Return the (x, y) coordinate for the center point of the cell that contains the specified text.  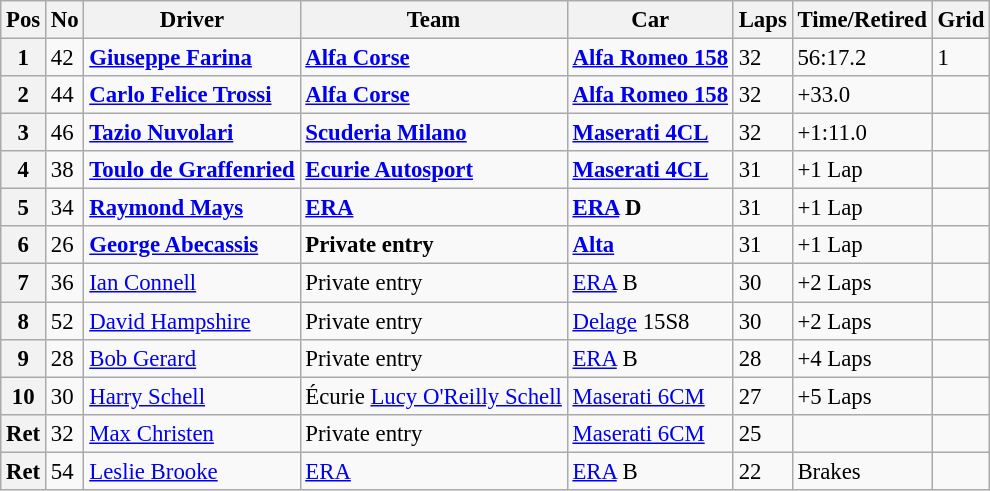
Laps (762, 20)
+4 Laps (862, 358)
Delage 15S8 (650, 321)
4 (24, 170)
9 (24, 358)
Brakes (862, 471)
6 (24, 245)
+5 Laps (862, 396)
42 (65, 58)
+1:11.0 (862, 133)
No (65, 20)
David Hampshire (192, 321)
Time/Retired (862, 20)
ERA D (650, 208)
26 (65, 245)
Ecurie Autosport (434, 170)
Giuseppe Farina (192, 58)
Driver (192, 20)
Tazio Nuvolari (192, 133)
56:17.2 (862, 58)
Harry Schell (192, 396)
Pos (24, 20)
44 (65, 95)
Scuderia Milano (434, 133)
8 (24, 321)
Leslie Brooke (192, 471)
38 (65, 170)
3 (24, 133)
46 (65, 133)
52 (65, 321)
+33.0 (862, 95)
Raymond Mays (192, 208)
25 (762, 433)
Écurie Lucy O'Reilly Schell (434, 396)
Carlo Felice Trossi (192, 95)
Toulo de Graffenried (192, 170)
George Abecassis (192, 245)
36 (65, 283)
Car (650, 20)
Ian Connell (192, 283)
2 (24, 95)
Team (434, 20)
Max Christen (192, 433)
10 (24, 396)
22 (762, 471)
7 (24, 283)
Bob Gerard (192, 358)
54 (65, 471)
27 (762, 396)
5 (24, 208)
34 (65, 208)
Grid (960, 20)
Alta (650, 245)
